Pinpoint the cell where the given text exists, returning its [X, Y] midpoint coordinate. 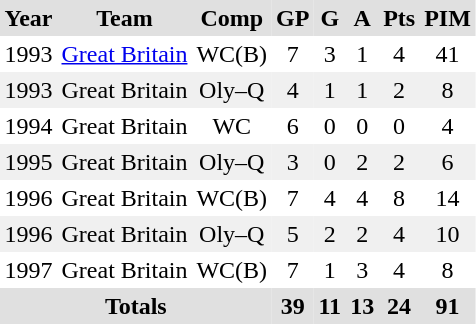
91 [448, 306]
Year [28, 18]
WC [232, 126]
Pts [400, 18]
11 [330, 306]
39 [293, 306]
1995 [28, 162]
GP [293, 18]
Comp [232, 18]
10 [448, 234]
24 [400, 306]
1997 [28, 270]
A [362, 18]
Totals [136, 306]
PIM [448, 18]
G [330, 18]
1994 [28, 126]
13 [362, 306]
5 [293, 234]
41 [448, 54]
14 [448, 198]
Team [124, 18]
